Identify which cell holds the provided text, then report its (x, y) central coordinate. 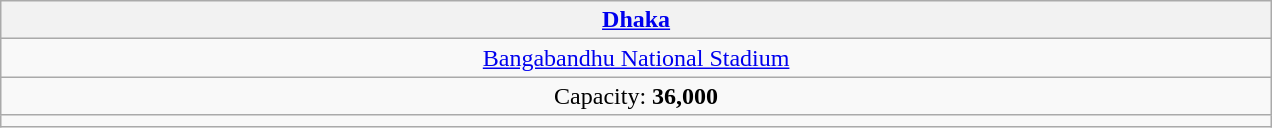
Bangabandhu National Stadium (636, 58)
Capacity: 36,000 (636, 96)
Dhaka (636, 20)
